Detect which cell encompasses the target text, then output its (x, y) center coordinate. 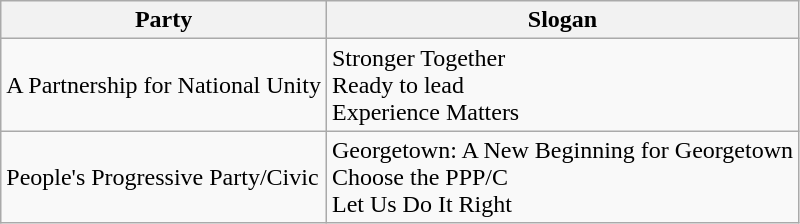
Party (164, 20)
Slogan (562, 20)
Georgetown: A New Beginning for GeorgetownChoose the PPP/C Let Us Do It Right (562, 177)
People's Progressive Party/Civic (164, 177)
A Partnership for National Unity (164, 85)
Stronger Together Ready to lead Experience Matters (562, 85)
